Search for the cell housing the specified text and yield its [x, y] center coordinate. 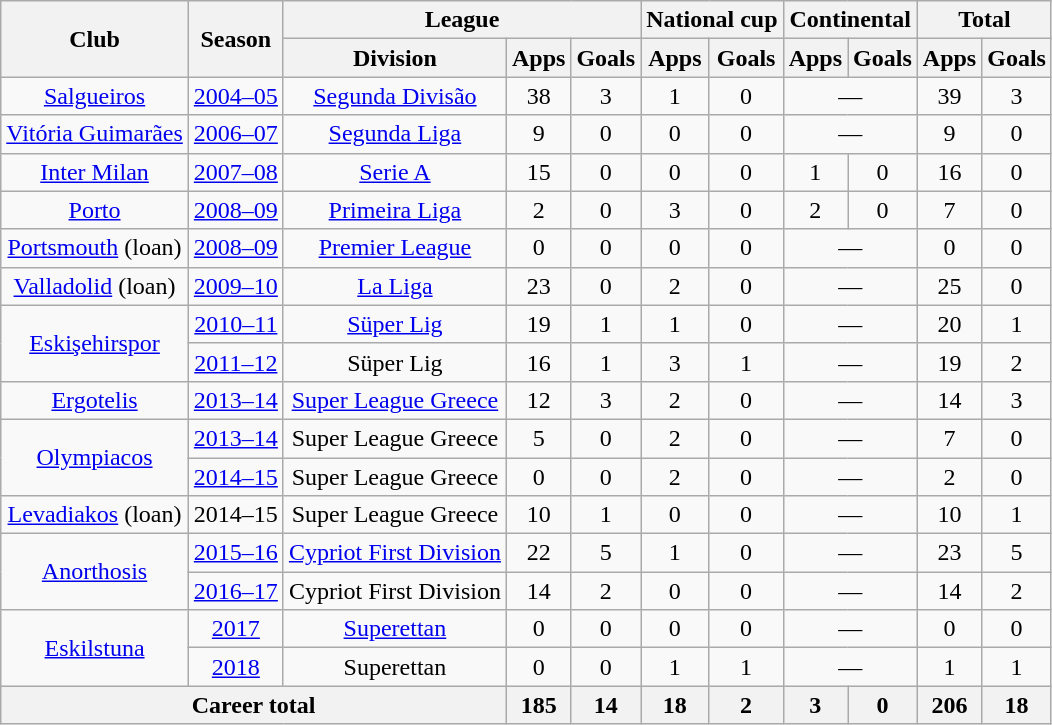
20 [949, 324]
Salgueiros [95, 96]
2011–12 [236, 362]
2009–10 [236, 286]
38 [538, 96]
Career total [254, 705]
Ergotelis [95, 400]
2015–16 [236, 553]
15 [538, 172]
Anorthosis [95, 572]
12 [538, 400]
Eskilstuna [95, 648]
Premier League [394, 248]
25 [949, 286]
Eskişehirspor [95, 343]
2016–17 [236, 591]
22 [538, 553]
Club [95, 39]
39 [949, 96]
2007–08 [236, 172]
Season [236, 39]
Olympiacos [95, 457]
League [462, 20]
Total [984, 20]
Serie A [394, 172]
185 [538, 705]
2010–11 [236, 324]
2018 [236, 667]
Vitória Guimarães [95, 134]
Primeira Liga [394, 210]
2006–07 [236, 134]
National cup [712, 20]
Division [394, 58]
206 [949, 705]
La Liga [394, 286]
Portsmouth (loan) [95, 248]
Valladolid (loan) [95, 286]
Segunda Divisão [394, 96]
2017 [236, 629]
Levadiakos (loan) [95, 515]
Porto [95, 210]
Continental [850, 20]
2004–05 [236, 96]
Segunda Liga [394, 134]
Inter Milan [95, 172]
